Extract the [x, y] coordinate from the center of the cell holding the provided text.  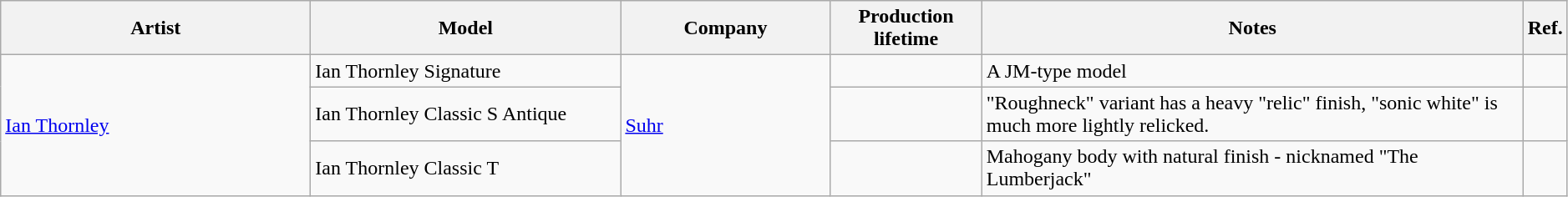
Ref. [1545, 28]
Notes [1252, 28]
Artist [155, 28]
Ian Thornley Classic T [466, 169]
Mahogany body with natural finish - nicknamed "The Lumberjack" [1252, 169]
Company [725, 28]
A JM-type model [1252, 71]
Model [466, 28]
Ian Thornley Classic S Antique [466, 114]
Production lifetime [906, 28]
Suhr [725, 125]
"Roughneck" variant has a heavy "relic" finish, "sonic white" is much more lightly relicked. [1252, 114]
Ian Thornley [155, 125]
Ian Thornley Signature [466, 71]
